Search for the cell housing the specified text and yield its [x, y] center coordinate. 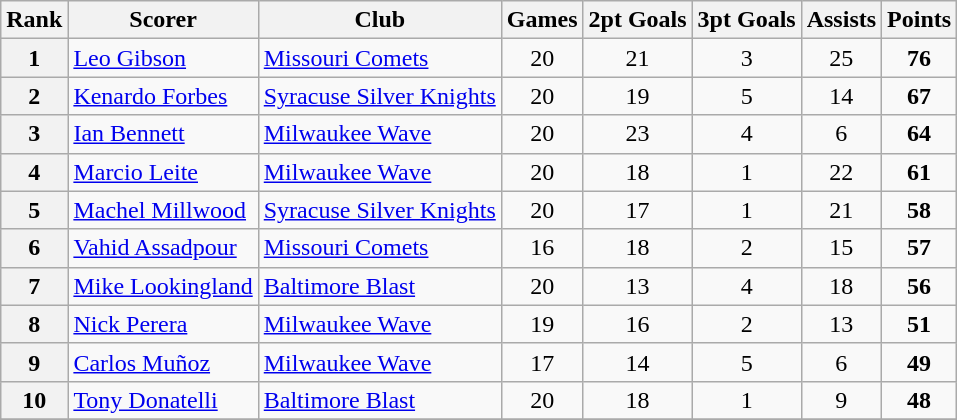
22 [841, 172]
23 [638, 134]
49 [920, 362]
Mike Lookingland [163, 286]
10 [34, 400]
Vahid Assadpour [163, 248]
Ian Bennett [163, 134]
Rank [34, 20]
Marcio Leite [163, 172]
Nick Perera [163, 324]
61 [920, 172]
76 [920, 58]
25 [841, 58]
Assists [841, 20]
Games [542, 20]
Points [920, 20]
Kenardo Forbes [163, 96]
67 [920, 96]
Carlos Muñoz [163, 362]
58 [920, 210]
15 [841, 248]
3pt Goals [746, 20]
51 [920, 324]
Leo Gibson [163, 58]
57 [920, 248]
Scorer [163, 20]
64 [920, 134]
48 [920, 400]
56 [920, 286]
Club [380, 20]
Machel Millwood [163, 210]
Tony Donatelli [163, 400]
8 [34, 324]
2pt Goals [638, 20]
7 [34, 286]
